Pinpoint the cell where the given text exists, returning its (x, y) midpoint coordinate. 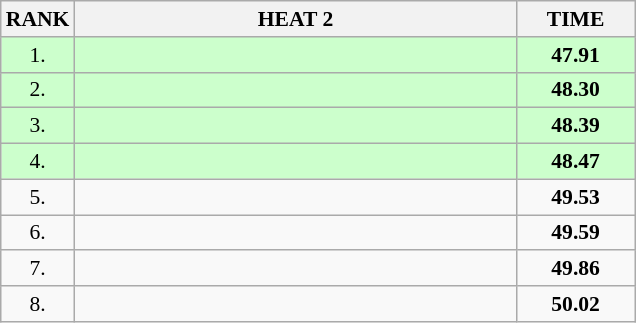
6. (38, 233)
4. (38, 162)
49.86 (576, 269)
3. (38, 126)
8. (38, 304)
TIME (576, 19)
1. (38, 55)
48.47 (576, 162)
47.91 (576, 55)
49.59 (576, 233)
RANK (38, 19)
48.39 (576, 126)
HEAT 2 (295, 19)
5. (38, 197)
2. (38, 90)
50.02 (576, 304)
7. (38, 269)
49.53 (576, 197)
48.30 (576, 90)
